Scan for the cell matching the given text and deliver its [X, Y] coordinate at center. 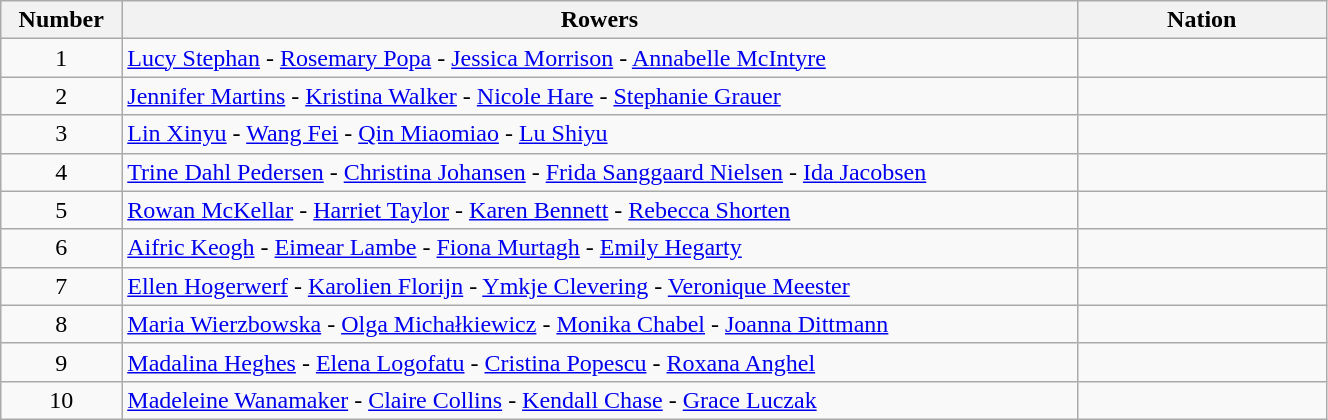
6 [62, 248]
3 [62, 134]
Madalina Heghes - Elena Logofatu - Cristina Popescu - Roxana Anghel [600, 362]
Lucy Stephan - Rosemary Popa - Jessica Morrison - Annabelle McIntyre [600, 58]
1 [62, 58]
Rowan McKellar - Harriet Taylor - Karen Bennett - Rebecca Shorten [600, 210]
9 [62, 362]
4 [62, 172]
10 [62, 400]
Jennifer Martins - Kristina Walker - Nicole Hare - Stephanie Grauer [600, 96]
5 [62, 210]
8 [62, 324]
Lin Xinyu - Wang Fei - Qin Miaomiao - Lu Shiyu [600, 134]
Madeleine Wanamaker - Claire Collins - Kendall Chase - Grace Luczak [600, 400]
Maria Wierzbowska - Olga Michałkiewicz - Monika Chabel - Joanna Dittmann [600, 324]
7 [62, 286]
Nation [1202, 20]
2 [62, 96]
Ellen Hogerwerf - Karolien Florijn - Ymkje Clevering - Veronique Meester [600, 286]
Rowers [600, 20]
Aifric Keogh - Eimear Lambe - Fiona Murtagh - Emily Hegarty [600, 248]
Number [62, 20]
Trine Dahl Pedersen - Christina Johansen - Frida Sanggaard Nielsen - Ida Jacobsen [600, 172]
